Provide the (X, Y) coordinate of the cell's center where the given text is located.  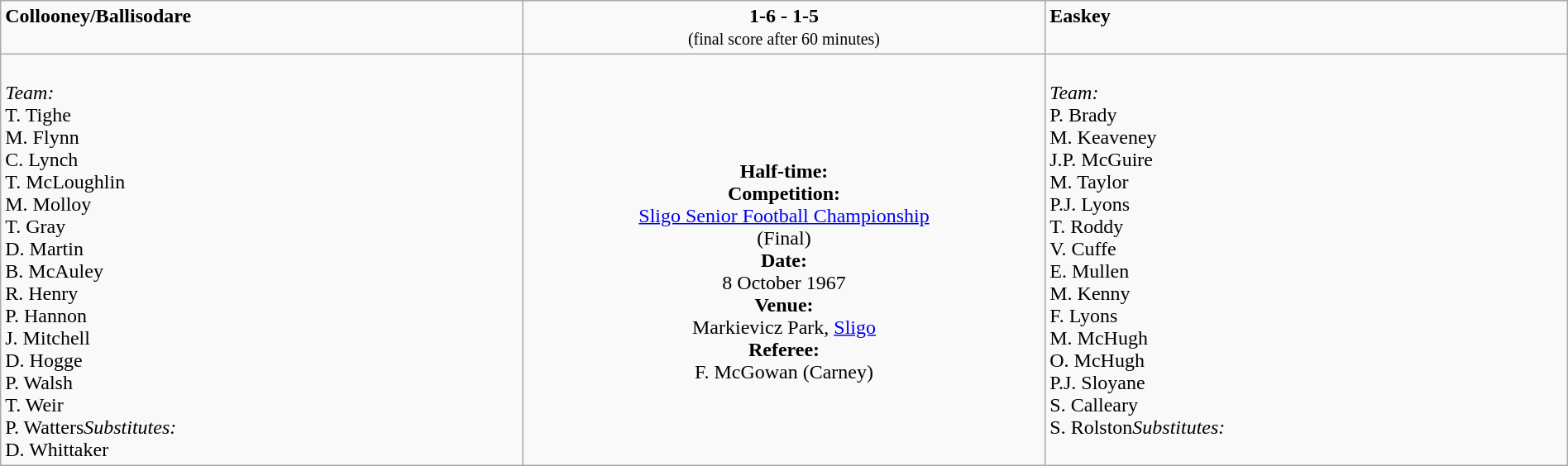
1-6 - 1-5(final score after 60 minutes) (784, 28)
Half-time:Competition:Sligo Senior Football Championship(Final)Date:8 October 1967Venue:Markievicz Park, SligoReferee:F. McGowan (Carney) (784, 259)
Collooney/Ballisodare (262, 28)
Easkey (1307, 28)
